Output the (x, y) coordinate of the center of the cell containing the given text.  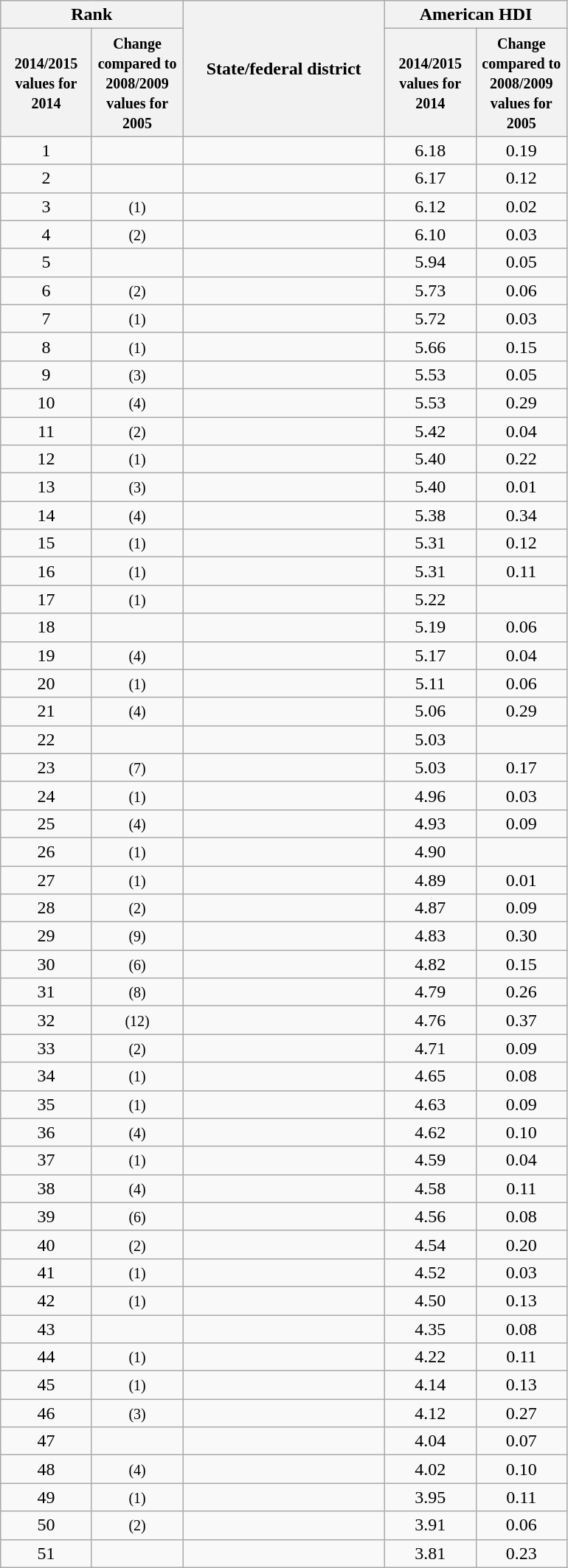
32 (46, 1020)
0.34 (522, 515)
37 (46, 1160)
38 (46, 1188)
0.07 (522, 1441)
16 (46, 571)
4.87 (430, 908)
6.17 (430, 178)
47 (46, 1441)
26 (46, 851)
0.26 (522, 992)
10 (46, 403)
6.10 (430, 234)
4.14 (430, 1385)
4.52 (430, 1272)
44 (46, 1357)
4.12 (430, 1413)
4.50 (430, 1300)
15 (46, 543)
4.35 (430, 1329)
22 (46, 739)
4.89 (430, 879)
2 (46, 178)
4.22 (430, 1357)
0.37 (522, 1020)
(9) (137, 936)
5.66 (430, 346)
33 (46, 1048)
5.06 (430, 711)
4.58 (430, 1188)
7 (46, 318)
6.18 (430, 150)
51 (46, 1553)
5.72 (430, 318)
(12) (137, 1020)
9 (46, 374)
34 (46, 1076)
8 (46, 346)
20 (46, 683)
28 (46, 908)
3.95 (430, 1497)
5 (46, 262)
American HDI (475, 15)
24 (46, 795)
19 (46, 655)
4.59 (430, 1160)
(7) (137, 767)
17 (46, 599)
30 (46, 964)
46 (46, 1413)
0.22 (522, 459)
0.17 (522, 767)
1 (46, 150)
4 (46, 234)
4.90 (430, 851)
6.12 (430, 206)
27 (46, 879)
13 (46, 487)
49 (46, 1497)
12 (46, 459)
4.54 (430, 1244)
4.79 (430, 992)
5.17 (430, 655)
31 (46, 992)
4.62 (430, 1132)
42 (46, 1300)
(8) (137, 992)
36 (46, 1132)
25 (46, 823)
5.22 (430, 599)
3.81 (430, 1553)
Rank (91, 15)
40 (46, 1244)
0.19 (522, 150)
4.02 (430, 1469)
11 (46, 431)
4.63 (430, 1104)
4.56 (430, 1216)
5.73 (430, 290)
41 (46, 1272)
50 (46, 1525)
0.23 (522, 1553)
35 (46, 1104)
5.11 (430, 683)
3.91 (430, 1525)
6 (46, 290)
29 (46, 936)
0.02 (522, 206)
State/federal district (284, 69)
0.30 (522, 936)
48 (46, 1469)
0.27 (522, 1413)
18 (46, 627)
0.20 (522, 1244)
5.42 (430, 431)
5.38 (430, 515)
14 (46, 515)
4.76 (430, 1020)
39 (46, 1216)
4.65 (430, 1076)
45 (46, 1385)
4.82 (430, 964)
4.93 (430, 823)
23 (46, 767)
5.94 (430, 262)
43 (46, 1329)
4.71 (430, 1048)
21 (46, 711)
4.04 (430, 1441)
4.83 (430, 936)
5.19 (430, 627)
3 (46, 206)
4.96 (430, 795)
